Identify which cell holds the provided text, then report its [x, y] central coordinate. 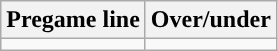
Over/under [210, 20]
Pregame line [74, 20]
